For the text-containing cell, return its midpoint in (x, y) coordinate format. 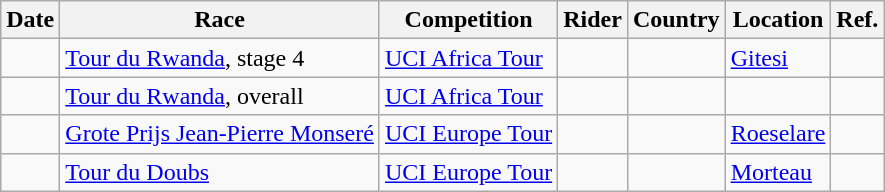
Tour du Rwanda, stage 4 (220, 58)
Tour du Rwanda, overall (220, 96)
Competition (468, 20)
Country (676, 20)
Location (778, 20)
Grote Prijs Jean-Pierre Monseré (220, 134)
Rider (593, 20)
Ref. (858, 20)
Date (30, 20)
Morteau (778, 172)
Race (220, 20)
Gitesi (778, 58)
Roeselare (778, 134)
Tour du Doubs (220, 172)
